Extract the [X, Y] coordinate from the center of the cell holding the provided text.  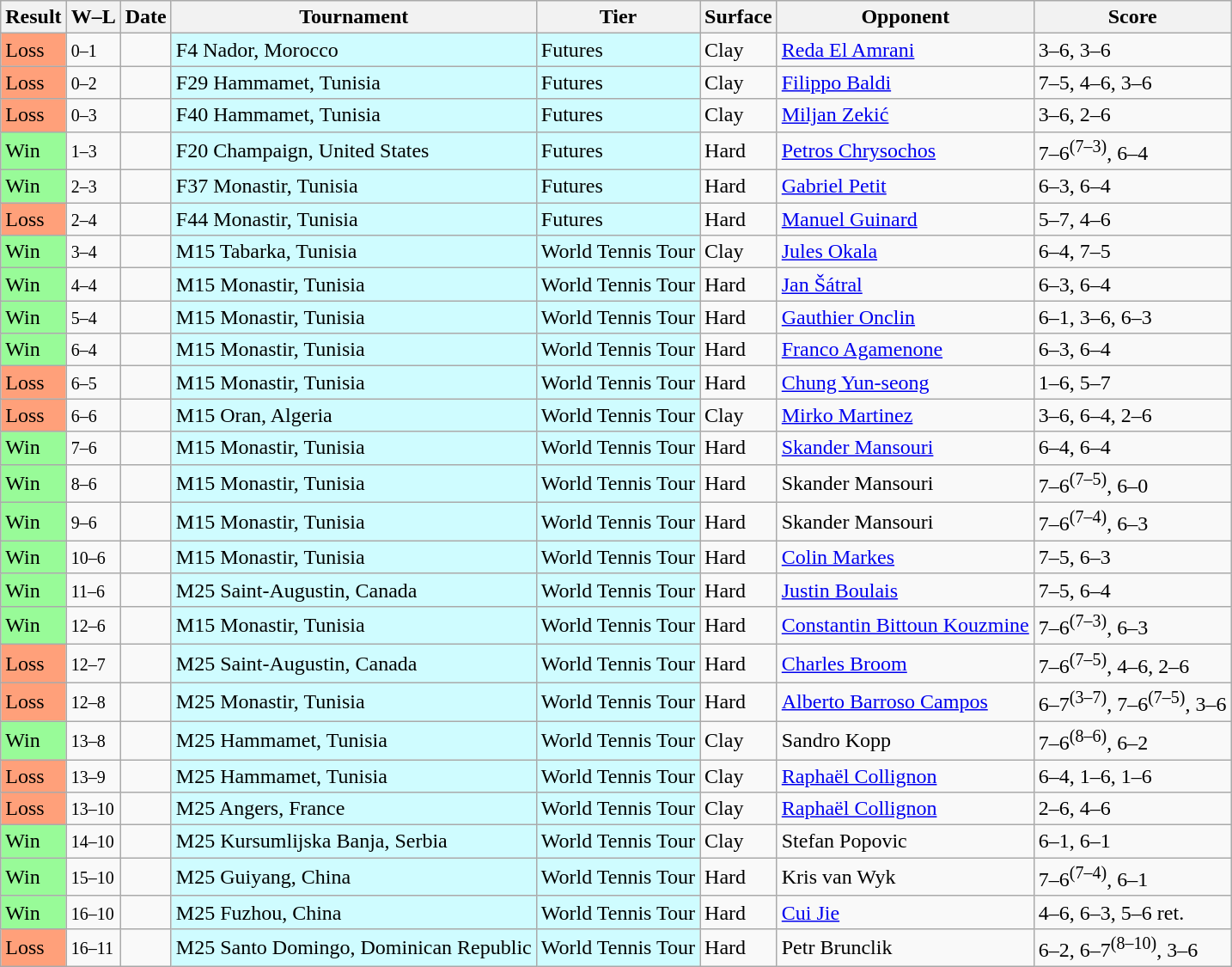
2–3 [93, 187]
M25 Fuzhou, China [354, 912]
11–6 [93, 590]
6–6 [93, 415]
Justin Boulais [906, 590]
4–4 [93, 285]
M15 Tabarka, Tunisia [354, 252]
Surface [739, 17]
7–6(7–3), 6–3 [1132, 626]
14–10 [93, 842]
3–6, 2–6 [1132, 115]
16–10 [93, 912]
6–1, 3–6, 6–3 [1132, 317]
F4 Nador, Morocco [354, 50]
7–6(7–4), 6–1 [1132, 877]
Gauthier Onclin [906, 317]
Charles Broom [906, 664]
M15 Oran, Algeria [354, 415]
Stefan Popovic [906, 842]
F20 Champaign, United States [354, 151]
7–6(7–3), 6–4 [1132, 151]
3–6, 6–4, 2–6 [1132, 415]
Cui Jie [906, 912]
M25 Angers, France [354, 809]
M25 Santo Domingo, Dominican Republic [354, 947]
Franco Agamenone [906, 350]
Kris van Wyk [906, 877]
1–6, 5–7 [1132, 383]
10–6 [93, 557]
Jules Okala [906, 252]
Petr Brunclik [906, 947]
Constantin Bittoun Kouzmine [906, 626]
F37 Monastir, Tunisia [354, 187]
13–8 [93, 741]
M25 Kursumlijska Banja, Serbia [354, 842]
13–9 [93, 776]
Alberto Barroso Campos [906, 701]
F40 Hammamet, Tunisia [354, 115]
6–4, 6–4 [1132, 448]
Mirko Martinez [906, 415]
Opponent [906, 17]
Chung Yun-seong [906, 383]
Date [146, 17]
9–6 [93, 523]
16–11 [93, 947]
6–2, 6–7(8–10), 3–6 [1132, 947]
6–1, 6–1 [1132, 842]
Manuel Guinard [906, 219]
Reda El Amrani [906, 50]
3–4 [93, 252]
Gabriel Petit [906, 187]
M25 Guiyang, China [354, 877]
F44 Monastir, Tunisia [354, 219]
2–6, 4–6 [1132, 809]
12–8 [93, 701]
7–5, 6–4 [1132, 590]
7–6(7–5), 4–6, 2–6 [1132, 664]
Result [34, 17]
6–4, 1–6, 1–6 [1132, 776]
7–6(8–6), 6–2 [1132, 741]
7–6 [93, 448]
Jan Šátral [906, 285]
6–7(3–7), 7–6(7–5), 3–6 [1132, 701]
Tournament [354, 17]
0–1 [93, 50]
Miljan Zekić [906, 115]
6–5 [93, 383]
Petros Chrysochos [906, 151]
12–6 [93, 626]
0–2 [93, 83]
M25 Monastir, Tunisia [354, 701]
Score [1132, 17]
Filippo Baldi [906, 83]
2–4 [93, 219]
6–4, 7–5 [1132, 252]
5–4 [93, 317]
F29 Hammamet, Tunisia [354, 83]
1–3 [93, 151]
Colin Markes [906, 557]
15–10 [93, 877]
6–4 [93, 350]
8–6 [93, 483]
Sandro Kopp [906, 741]
5–7, 4–6 [1132, 219]
0–3 [93, 115]
12–7 [93, 664]
13–10 [93, 809]
7–6(7–4), 6–3 [1132, 523]
7–5, 6–3 [1132, 557]
7–6(7–5), 6–0 [1132, 483]
3–6, 3–6 [1132, 50]
7–5, 4–6, 3–6 [1132, 83]
W–L [93, 17]
4–6, 6–3, 5–6 ret. [1132, 912]
Tier [618, 17]
